From the cell containing the given text, extract its center point as [X, Y] coordinate. 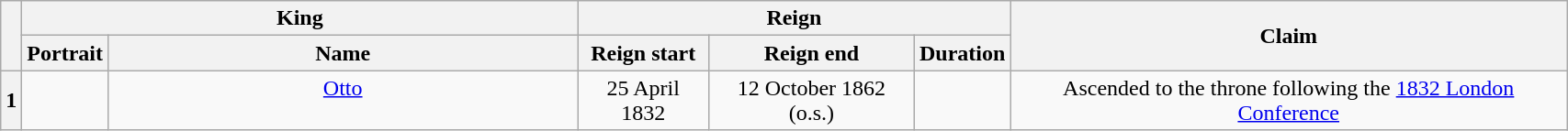
1 [11, 101]
Claim [1289, 36]
Otto [342, 101]
Reign start [643, 53]
King [299, 18]
Name [342, 53]
Portrait [65, 53]
Reign end [811, 53]
Reign [794, 18]
Ascended to the throne following the 1832 London Conference [1289, 101]
25 April 1832 [643, 101]
12 October 1862 (o.s.) [811, 101]
Duration [962, 53]
